Extract the [x, y] coordinate from the center of the cell holding the provided text.  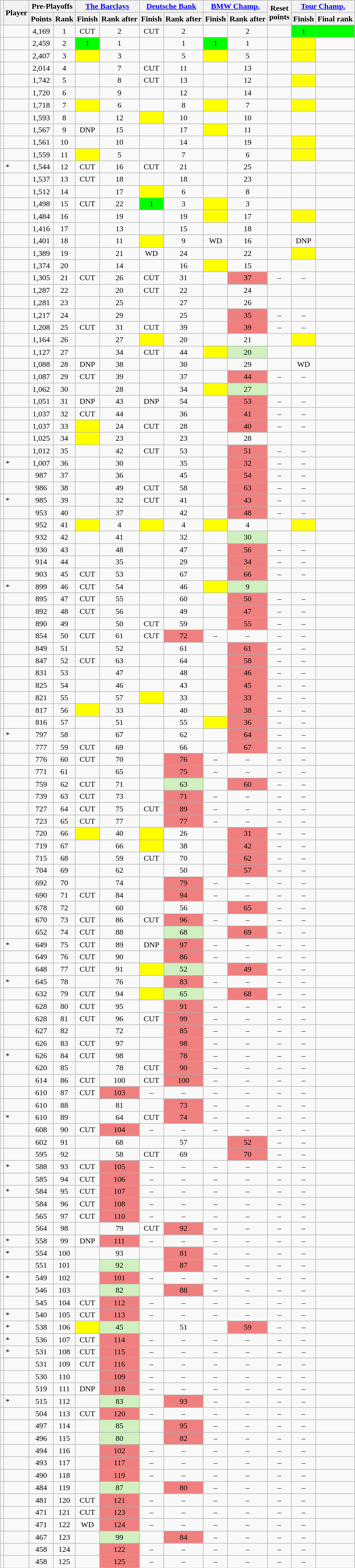
692 [42, 883]
2,459 [42, 43]
645 [42, 982]
Player [17, 13]
690 [42, 895]
497 [42, 1426]
854 [42, 636]
759 [42, 784]
1,025 [42, 438]
1,559 [42, 155]
620 [42, 1068]
551 [42, 1265]
1,593 [42, 117]
648 [42, 969]
932 [42, 537]
1,208 [42, 327]
930 [42, 550]
549 [42, 1278]
536 [42, 1340]
903 [42, 574]
895 [42, 599]
914 [42, 562]
538 [42, 1327]
952 [42, 525]
496 [42, 1438]
1,389 [42, 253]
771 [42, 772]
1,401 [42, 241]
Points [42, 19]
797 [42, 735]
1,561 [42, 142]
652 [42, 932]
546 [42, 1290]
504 [42, 1414]
817 [42, 710]
1,287 [42, 290]
831 [42, 673]
1,544 [42, 167]
1,720 [42, 93]
953 [42, 512]
1,567 [42, 130]
1,087 [42, 377]
1,217 [42, 315]
777 [42, 747]
564 [42, 1228]
545 [42, 1302]
519 [42, 1389]
678 [42, 907]
The Barclays [107, 6]
1,484 [42, 216]
720 [42, 833]
2,407 [42, 56]
1,498 [42, 204]
892 [42, 611]
1,537 [42, 179]
715 [42, 858]
987 [42, 475]
493 [42, 1463]
849 [42, 648]
2,014 [42, 68]
1,088 [42, 365]
1,718 [42, 105]
565 [42, 1216]
1,007 [42, 463]
595 [42, 1155]
847 [42, 661]
1,127 [42, 352]
490 [42, 1475]
816 [42, 722]
467 [42, 1537]
602 [42, 1142]
825 [42, 685]
1,051 [42, 401]
608 [42, 1130]
Rank [64, 19]
481 [42, 1500]
899 [42, 587]
494 [42, 1451]
1,416 [42, 229]
Deutsche Bank [171, 6]
1,164 [42, 340]
1,742 [42, 80]
585 [42, 1179]
727 [42, 809]
704 [42, 870]
890 [42, 624]
719 [42, 846]
776 [42, 760]
540 [42, 1315]
554 [42, 1253]
1,012 [42, 451]
1,281 [42, 303]
Tour Champ. [323, 6]
484 [42, 1488]
723 [42, 821]
BMW Champ. [236, 6]
4,169 [42, 31]
739 [42, 796]
670 [42, 920]
Pre-Playoffs [52, 6]
614 [42, 1080]
588 [42, 1167]
558 [42, 1241]
632 [42, 994]
627 [42, 1031]
1,512 [42, 192]
1,305 [42, 278]
515 [42, 1401]
1,062 [42, 389]
Resetpoints [279, 13]
1,374 [42, 266]
821 [42, 698]
986 [42, 488]
985 [42, 500]
530 [42, 1377]
Final rank [335, 19]
